Find where the given text appears and provide that cell's center as [X, Y] coordinate. 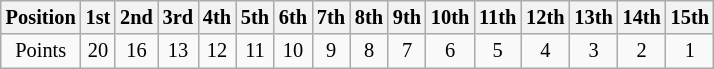
8th [369, 17]
2nd [136, 17]
6th [293, 17]
9th [407, 17]
3rd [178, 17]
6 [450, 51]
10 [293, 51]
13 [178, 51]
Points [41, 51]
11 [255, 51]
4th [217, 17]
4 [545, 51]
14th [642, 17]
7 [407, 51]
8 [369, 51]
11th [498, 17]
12 [217, 51]
9 [331, 51]
3 [593, 51]
2 [642, 51]
1st [98, 17]
16 [136, 51]
20 [98, 51]
7th [331, 17]
15th [690, 17]
13th [593, 17]
12th [545, 17]
1 [690, 51]
5th [255, 17]
10th [450, 17]
5 [498, 51]
Position [41, 17]
